Extract the (X, Y) coordinate from the center of the cell holding the provided text.  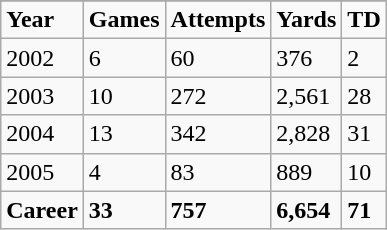
33 (124, 210)
Career (42, 210)
342 (218, 134)
2005 (42, 172)
2,561 (306, 96)
2003 (42, 96)
2004 (42, 134)
376 (306, 58)
889 (306, 172)
71 (364, 210)
4 (124, 172)
6 (124, 58)
757 (218, 210)
2 (364, 58)
Year (42, 20)
Attempts (218, 20)
2002 (42, 58)
60 (218, 58)
Games (124, 20)
272 (218, 96)
TD (364, 20)
6,654 (306, 210)
83 (218, 172)
2,828 (306, 134)
31 (364, 134)
13 (124, 134)
Yards (306, 20)
28 (364, 96)
